Identify which cell holds the provided text, then report its (X, Y) central coordinate. 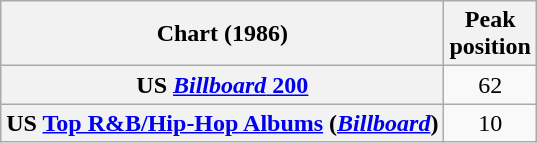
Chart (1986) (222, 34)
Peak position (490, 34)
US Top R&B/Hip-Hop Albums (Billboard) (222, 123)
10 (490, 123)
US Billboard 200 (222, 85)
62 (490, 85)
